Locate the cell with the specified text and output its (x, y) center coordinate. 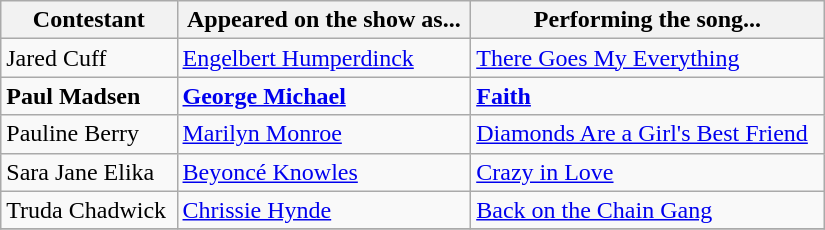
Pauline Berry (89, 134)
Appeared on the show as... (324, 20)
There Goes My Everything (648, 58)
Crazy in Love (648, 172)
Back on the Chain Gang (648, 210)
Contestant (89, 20)
Paul Madsen (89, 96)
Jared Cuff (89, 58)
Diamonds Are a Girl's Best Friend (648, 134)
Chrissie Hynde (324, 210)
Faith (648, 96)
George Michael (324, 96)
Beyoncé Knowles (324, 172)
Marilyn Monroe (324, 134)
Sara Jane Elika (89, 172)
Truda Chadwick (89, 210)
Engelbert Humperdinck (324, 58)
Performing the song... (648, 20)
